Locate the cell with the specified text and output its [x, y] center coordinate. 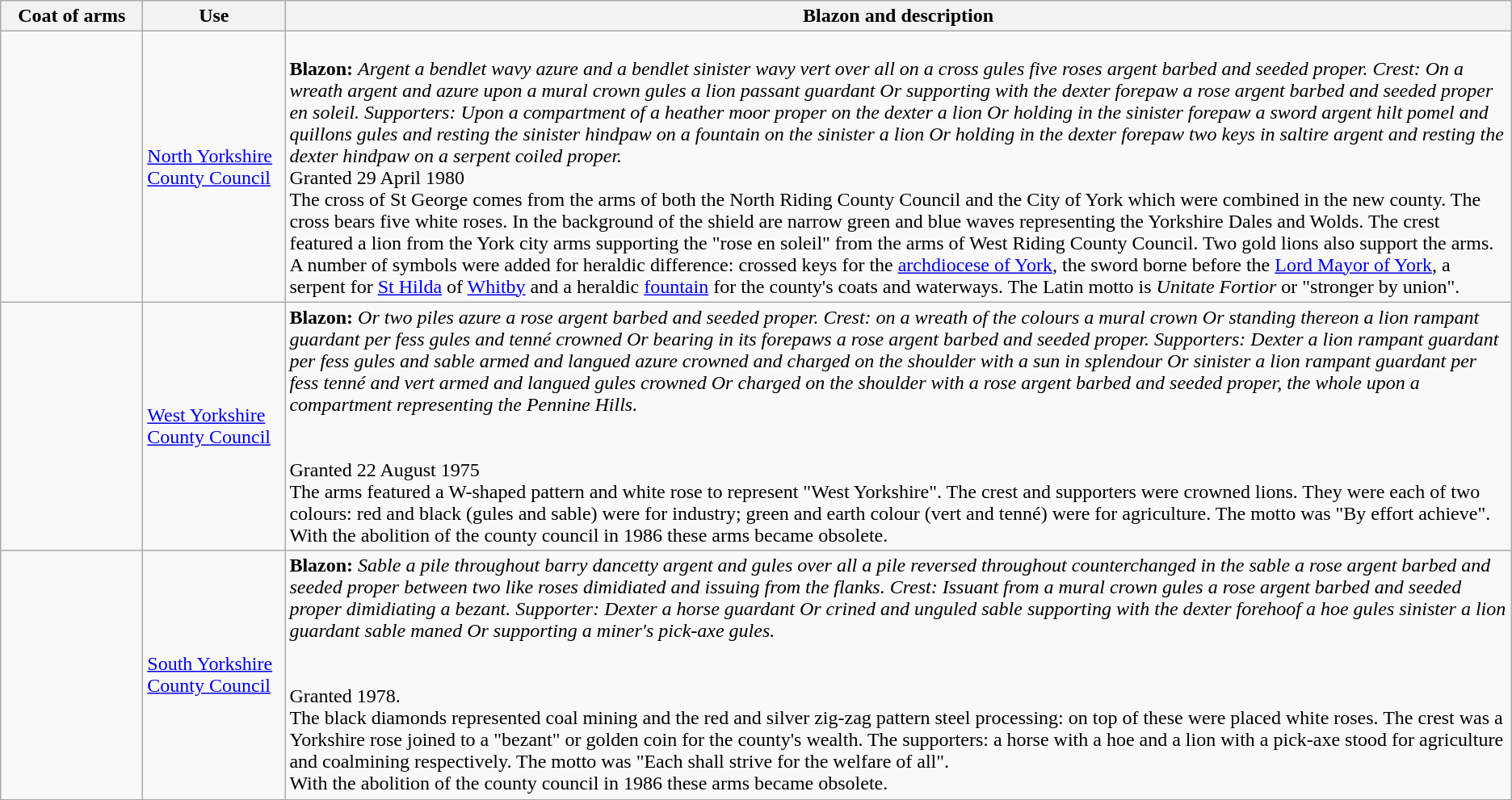
Use [214, 16]
Coat of arms [72, 16]
North Yorkshire County Council [214, 166]
Blazon and description [898, 16]
West Yorkshire County Council [214, 426]
South Yorkshire County Council [214, 675]
